Output the (x, y) coordinate of the center of the cell containing the given text.  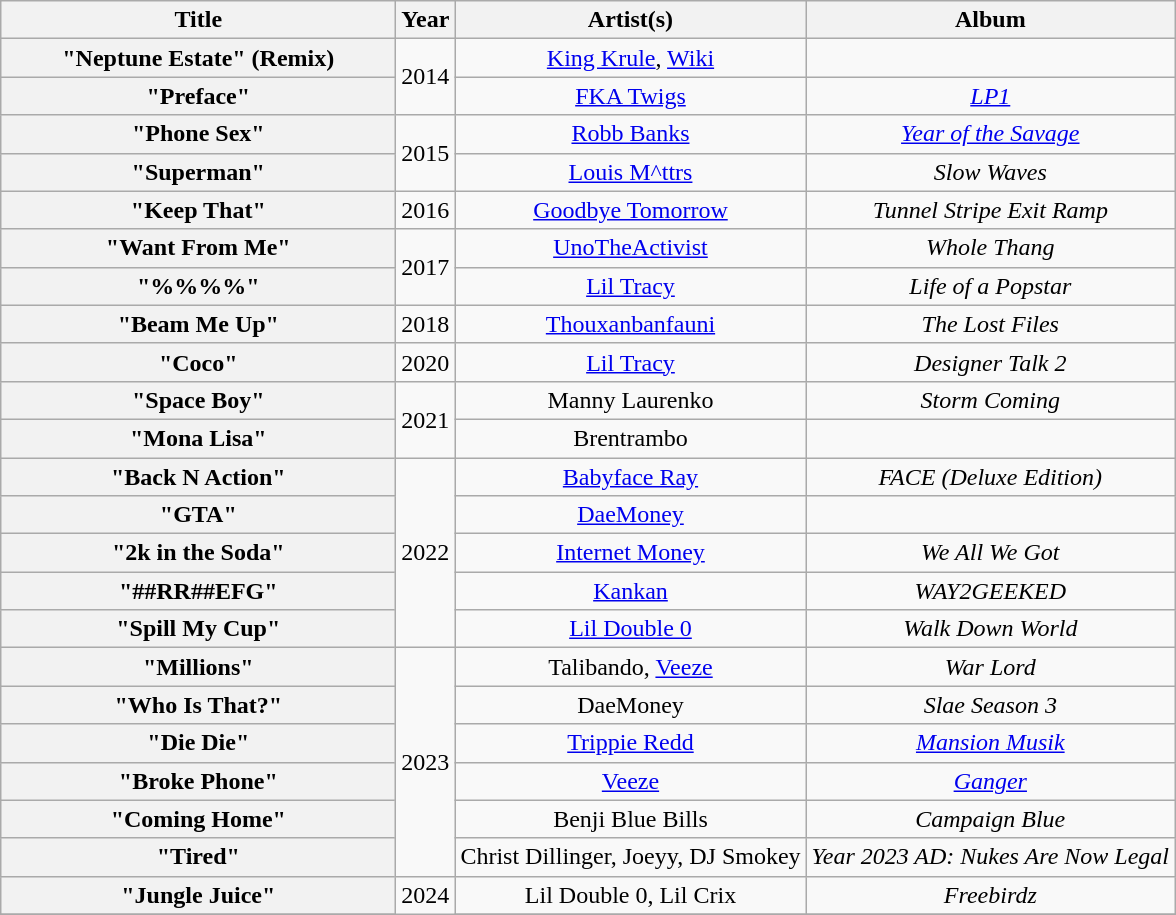
Veeze (630, 781)
Benji Blue Bills (630, 819)
Manny Laurenko (630, 400)
Slow Waves (990, 172)
"Jungle Juice" (198, 895)
"Beam Me Up" (198, 324)
"Space Boy" (198, 400)
WAY2GEEKED (990, 591)
Lil Double 0 (630, 629)
Album (990, 20)
Life of a Popstar (990, 286)
"Back N Action" (198, 477)
FKA Twigs (630, 96)
Thouxanbanfauni (630, 324)
Storm Coming (990, 400)
"Neptune Estate" (Remix) (198, 58)
"##RR##EFG" (198, 591)
2021 (426, 419)
2022 (426, 553)
"Want From Me" (198, 248)
2023 (426, 762)
War Lord (990, 667)
Louis M^ttrs (630, 172)
Robb Banks (630, 134)
Internet Money (630, 553)
UnoTheActivist (630, 248)
Mansion Musik (990, 743)
Designer Talk 2 (990, 362)
FACE (Deluxe Edition) (990, 477)
"Die Die" (198, 743)
Walk Down World (990, 629)
Babyface Ray (630, 477)
Campaign Blue (990, 819)
"Preface" (198, 96)
Kankan (630, 591)
Goodbye Tomorrow (630, 210)
2017 (426, 267)
2014 (426, 77)
King Krule, Wiki (630, 58)
Freebirdz (990, 895)
"GTA" (198, 515)
Ganger (990, 781)
Lil Double 0, Lil Crix (630, 895)
Christ Dillinger, Joeyy, DJ Smokey (630, 857)
2018 (426, 324)
We All We Got (990, 553)
Year 2023 AD: Nukes Are Now Legal (990, 857)
"Coming Home" (198, 819)
"2k in the Soda" (198, 553)
Slae Season 3 (990, 705)
"Coco" (198, 362)
"Phone Sex" (198, 134)
2015 (426, 153)
2024 (426, 895)
2016 (426, 210)
"Spill My Cup" (198, 629)
"Mona Lisa" (198, 438)
Brentrambo (630, 438)
Title (198, 20)
Artist(s) (630, 20)
Year of the Savage (990, 134)
2020 (426, 362)
Tunnel Stripe Exit Ramp (990, 210)
"Tired" (198, 857)
LP1 (990, 96)
Whole Thang (990, 248)
"Broke Phone" (198, 781)
"Keep That" (198, 210)
Trippie Redd (630, 743)
"Who Is That?" (198, 705)
"%%%%" (198, 286)
Talibando, Veeze (630, 667)
"Superman" (198, 172)
"Millions" (198, 667)
The Lost Files (990, 324)
Year (426, 20)
